Output the [X, Y] coordinate of the center of the cell containing the given text.  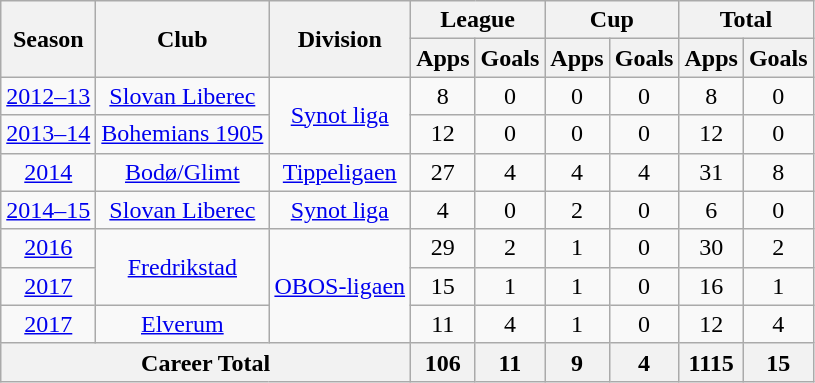
27 [443, 172]
29 [443, 248]
Bodø/Glimt [182, 172]
Division [340, 39]
2013–14 [48, 134]
Bohemians 1905 [182, 134]
Cup [612, 20]
9 [577, 362]
League [478, 20]
31 [711, 172]
Club [182, 39]
Season [48, 39]
16 [711, 286]
Tippeligaen [340, 172]
Total [746, 20]
1115 [711, 362]
2014–15 [48, 210]
Fredrikstad [182, 267]
2012–13 [48, 96]
30 [711, 248]
Career Total [206, 362]
106 [443, 362]
2014 [48, 172]
2016 [48, 248]
Elverum [182, 324]
OBOS-ligaen [340, 286]
6 [711, 210]
